From the cell containing the given text, extract its center point as (x, y) coordinate. 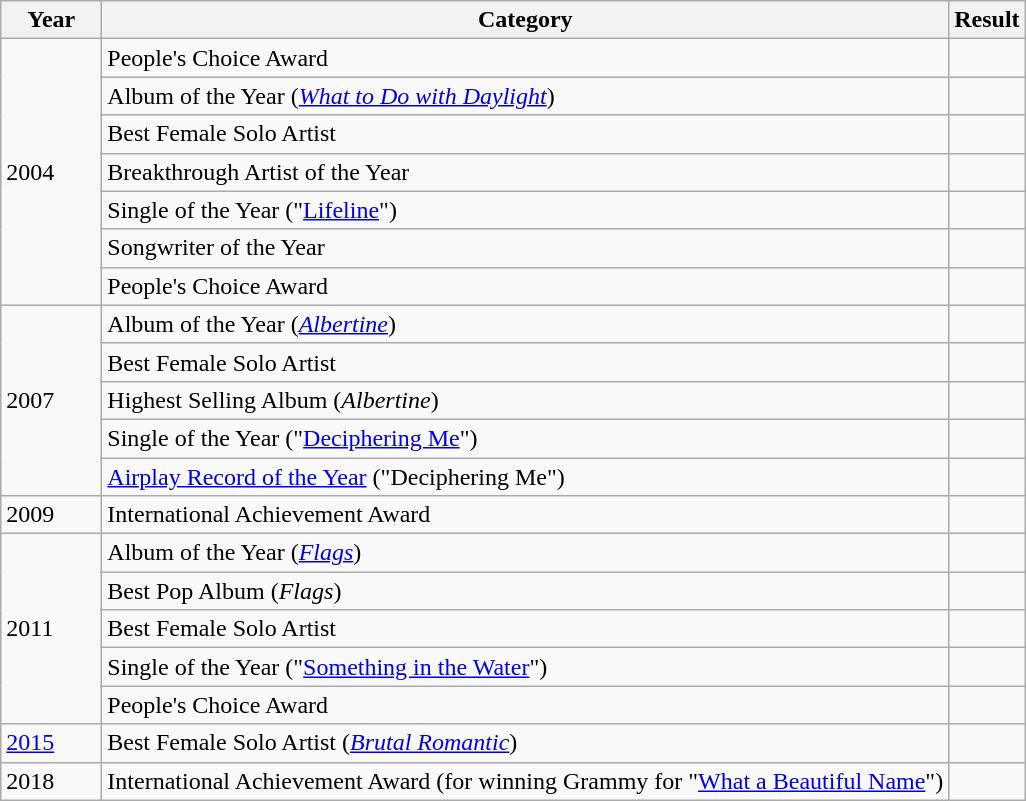
Songwriter of the Year (526, 248)
2009 (52, 515)
Album of the Year (Flags) (526, 553)
Best Female Solo Artist (Brutal Romantic) (526, 743)
Single of the Year ("Deciphering Me") (526, 438)
2007 (52, 400)
2015 (52, 743)
International Achievement Award (526, 515)
2011 (52, 629)
Result (987, 20)
Album of the Year (What to Do with Daylight) (526, 96)
Breakthrough Artist of the Year (526, 172)
Highest Selling Album (Albertine) (526, 400)
Single of the Year ("Lifeline") (526, 210)
Year (52, 20)
Album of the Year (Albertine) (526, 324)
International Achievement Award (for winning Grammy for "What a Beautiful Name") (526, 781)
Category (526, 20)
Single of the Year ("Something in the Water") (526, 667)
Best Pop Album (Flags) (526, 591)
2004 (52, 172)
Airplay Record of the Year ("Deciphering Me") (526, 477)
2018 (52, 781)
